For the text-containing cell, return its midpoint in [X, Y] coordinate format. 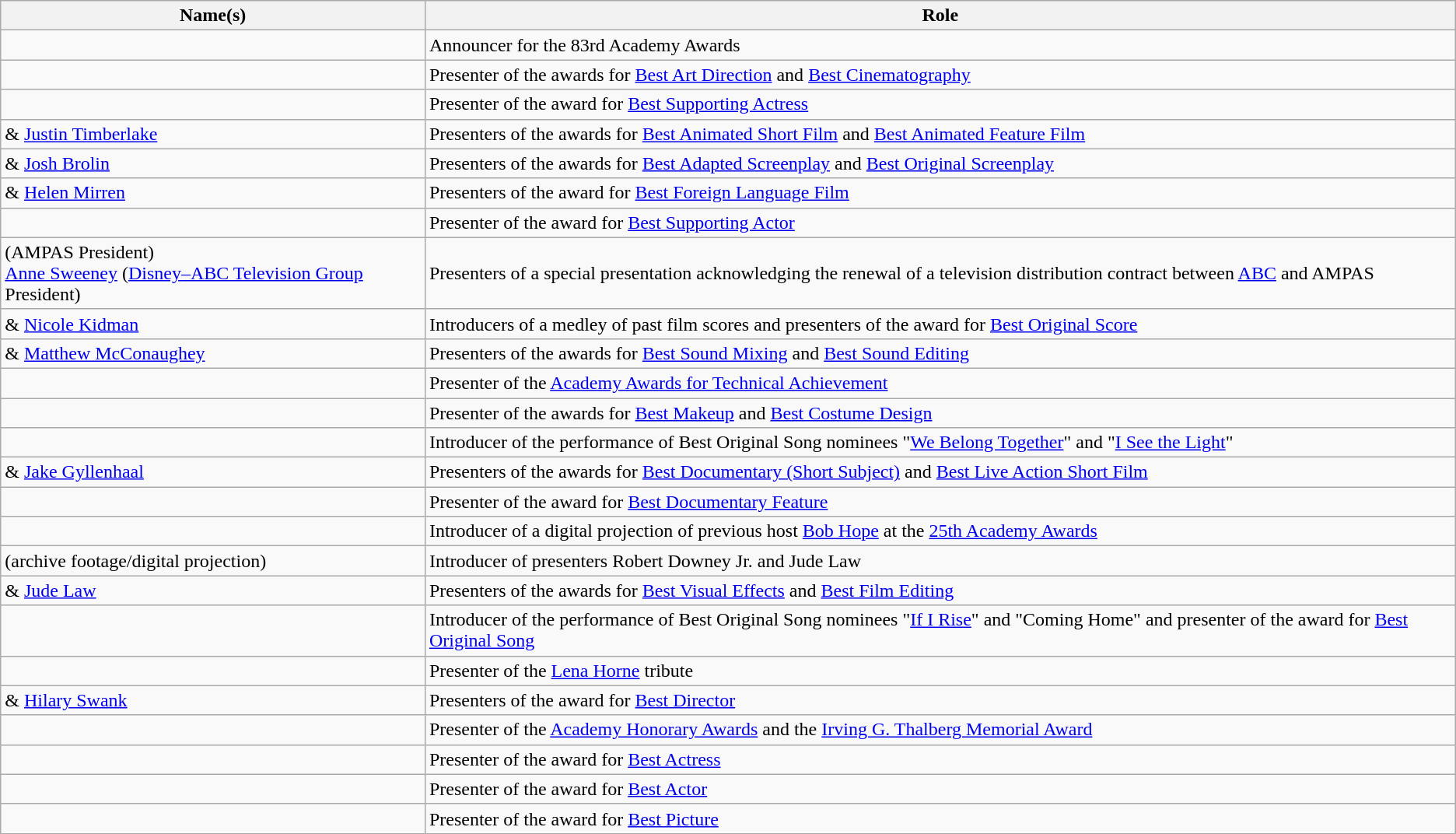
(AMPAS President)Anne Sweeney (Disney–ABC Television Group President) [213, 273]
Announcer for the 83rd Academy Awards [940, 45]
(archive footage/digital projection) [213, 561]
Presenters of the awards for Best Adapted Screenplay and Best Original Screenplay [940, 163]
Role [940, 16]
Presenter of the award for Best Supporting Actor [940, 223]
Presenter of the awards for Best Art Direction and Best Cinematography [940, 75]
& Matthew McConaughey [213, 353]
Introducer of the performance of Best Original Song nominees "If I Rise" and "Coming Home" and presenter of the award for Best Original Song [940, 630]
& Helen Mirren [213, 193]
Presenters of the award for Best Foreign Language Film [940, 193]
Presenters of the awards for Best Sound Mixing and Best Sound Editing [940, 353]
Name(s) [213, 16]
Presenters of the awards for Best Animated Short Film and Best Animated Feature Film [940, 134]
& Jude Law [213, 590]
Presenter of the award for Best Documentary Feature [940, 502]
Presenters of a special presentation acknowledging the renewal of a television distribution contract between ABC and AMPAS [940, 273]
Presenter of the Academy Honorary Awards and the Irving G. Thalberg Memorial Award [940, 730]
& Nicole Kidman [213, 324]
Presenter of the award for Best Actress [940, 759]
Presenter of the awards for Best Makeup and Best Costume Design [940, 413]
Introducer of the performance of Best Original Song nominees "We Belong Together" and "I See the Light" [940, 443]
Presenters of the awards for Best Visual Effects and Best Film Editing [940, 590]
Presenter of the award for Best Supporting Actress [940, 104]
Introducer of presenters Robert Downey Jr. and Jude Law [940, 561]
Presenter of the Academy Awards for Technical Achievement [940, 383]
Introducers of a medley of past film scores and presenters of the award for Best Original Score [940, 324]
Presenter of the award for Best Actor [940, 789]
& Justin Timberlake [213, 134]
& Hilary Swank [213, 700]
Introducer of a digital projection of previous host Bob Hope at the 25th Academy Awards [940, 531]
& Jake Gyllenhaal [213, 472]
Presenters of the award for Best Director [940, 700]
Presenter of the Lena Horne tribute [940, 671]
Presenter of the award for Best Picture [940, 818]
Presenters of the awards for Best Documentary (Short Subject) and Best Live Action Short Film [940, 472]
& Josh Brolin [213, 163]
